Return the (X, Y) coordinate for the center point of the cell that contains the specified text.  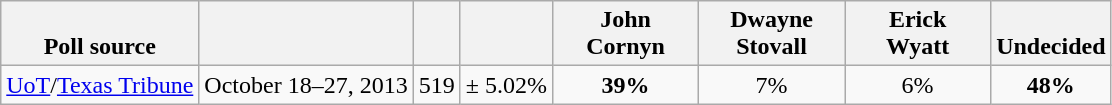
Poll source (100, 34)
48% (1051, 85)
UoT/Texas Tribune (100, 85)
DwayneStovall (772, 34)
October 18–27, 2013 (306, 85)
6% (918, 85)
519 (436, 85)
ErickWyatt (918, 34)
7% (772, 85)
JohnCornyn (625, 34)
± 5.02% (506, 85)
39% (625, 85)
Undecided (1051, 34)
